Detect which cell encompasses the target text, then output its [x, y] center coordinate. 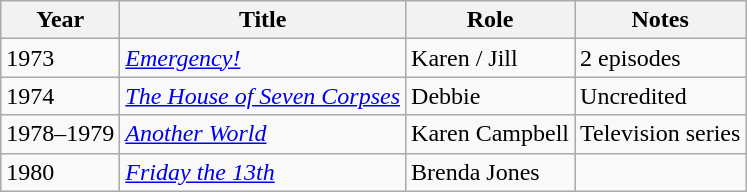
Notes [660, 20]
1980 [60, 172]
1974 [60, 96]
1978–1979 [60, 134]
2 episodes [660, 58]
Emergency! [263, 58]
Brenda Jones [490, 172]
Karen / Jill [490, 58]
1973 [60, 58]
Karen Campbell [490, 134]
Friday the 13th [263, 172]
Television series [660, 134]
Another World [263, 134]
Title [263, 20]
The House of Seven Corpses [263, 96]
Debbie [490, 96]
Role [490, 20]
Uncredited [660, 96]
Year [60, 20]
